From the cell containing the given text, extract its center point as [X, Y] coordinate. 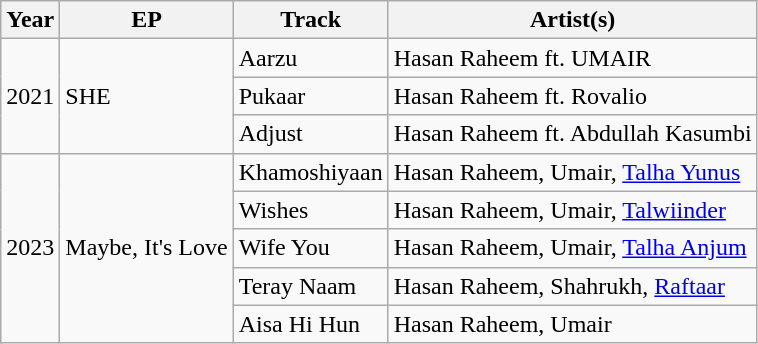
SHE [146, 96]
2023 [30, 248]
Track [310, 20]
Aisa Hi Hun [310, 324]
Adjust [310, 134]
Hasan Raheem, Shahrukh, Raftaar [572, 286]
Wishes [310, 210]
Artist(s) [572, 20]
Hasan Raheem, Umair, Talha Anjum [572, 248]
Teray Naam [310, 286]
Pukaar [310, 96]
Khamoshiyaan [310, 172]
Hasan Raheem, Umair, Talwiinder [572, 210]
Aarzu [310, 58]
EP [146, 20]
Hasan Raheem ft. Abdullah Kasumbi [572, 134]
Maybe, It's Love [146, 248]
Wife You [310, 248]
Hasan Raheem, Umair [572, 324]
2021 [30, 96]
Hasan Raheem, Umair, Talha Yunus [572, 172]
Hasan Raheem ft. Rovalio [572, 96]
Hasan Raheem ft. UMAIR [572, 58]
Year [30, 20]
